Pinpoint the cell where the given text exists, returning its [x, y] midpoint coordinate. 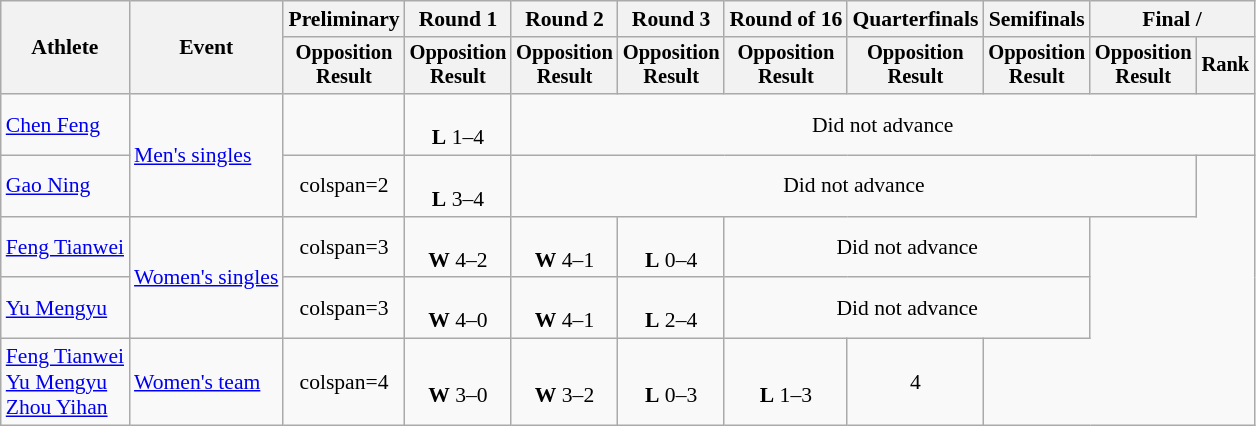
colspan=2 [344, 186]
L 1–3 [786, 382]
L 1–4 [458, 124]
Feng TianweiYu MengyuZhou Yihan [65, 382]
Preliminary [344, 19]
Women's singles [206, 278]
Round 3 [672, 19]
W 4–0 [458, 308]
Women's team [206, 382]
Yu Mengyu [65, 308]
Round of 16 [786, 19]
4 [915, 382]
Event [206, 48]
Rank [1226, 66]
Final / [1172, 19]
Men's singles [206, 155]
L 0–3 [672, 382]
L 2–4 [672, 308]
W 3–2 [564, 382]
L 0–4 [672, 248]
Athlete [65, 48]
W 3–0 [458, 382]
Round 1 [458, 19]
colspan=4 [344, 382]
Semifinals [1036, 19]
L 3–4 [458, 186]
Round 2 [564, 19]
Quarterfinals [915, 19]
Chen Feng [65, 124]
W 4–2 [458, 248]
Gao Ning [65, 186]
Feng Tianwei [65, 248]
